For the text-containing cell, return its midpoint in (X, Y) coordinate format. 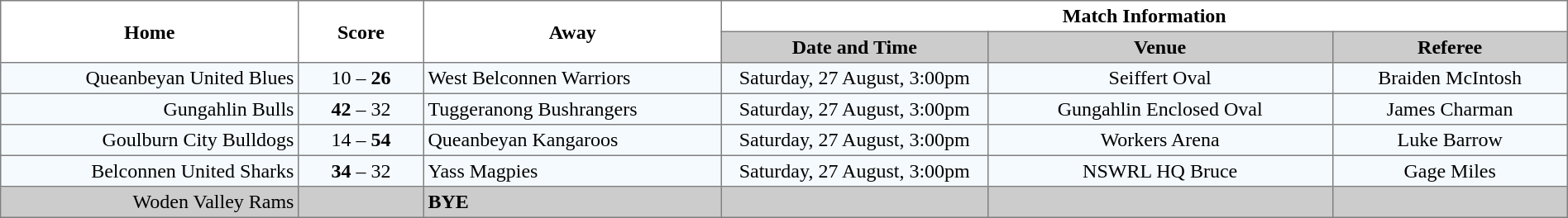
Away (572, 31)
Luke Barrow (1450, 140)
James Charman (1450, 109)
Woden Valley Rams (150, 202)
Queanbeyan United Blues (150, 78)
Queanbeyan Kangaroos (572, 140)
Braiden McIntosh (1450, 78)
Goulburn City Bulldogs (150, 140)
Score (361, 31)
Seiffert Oval (1159, 78)
West Belconnen Warriors (572, 78)
Gungahlin Enclosed Oval (1159, 109)
Workers Arena (1159, 140)
Home (150, 31)
Gungahlin Bulls (150, 109)
Gage Miles (1450, 171)
Referee (1450, 47)
NSWRL HQ Bruce (1159, 171)
BYE (572, 202)
34 – 32 (361, 171)
Date and Time (854, 47)
Yass Magpies (572, 171)
10 – 26 (361, 78)
Match Information (1145, 17)
Belconnen United Sharks (150, 171)
42 – 32 (361, 109)
Tuggeranong Bushrangers (572, 109)
Venue (1159, 47)
14 – 54 (361, 140)
